Provide the (X, Y) coordinate of the cell's center where the given text is located.  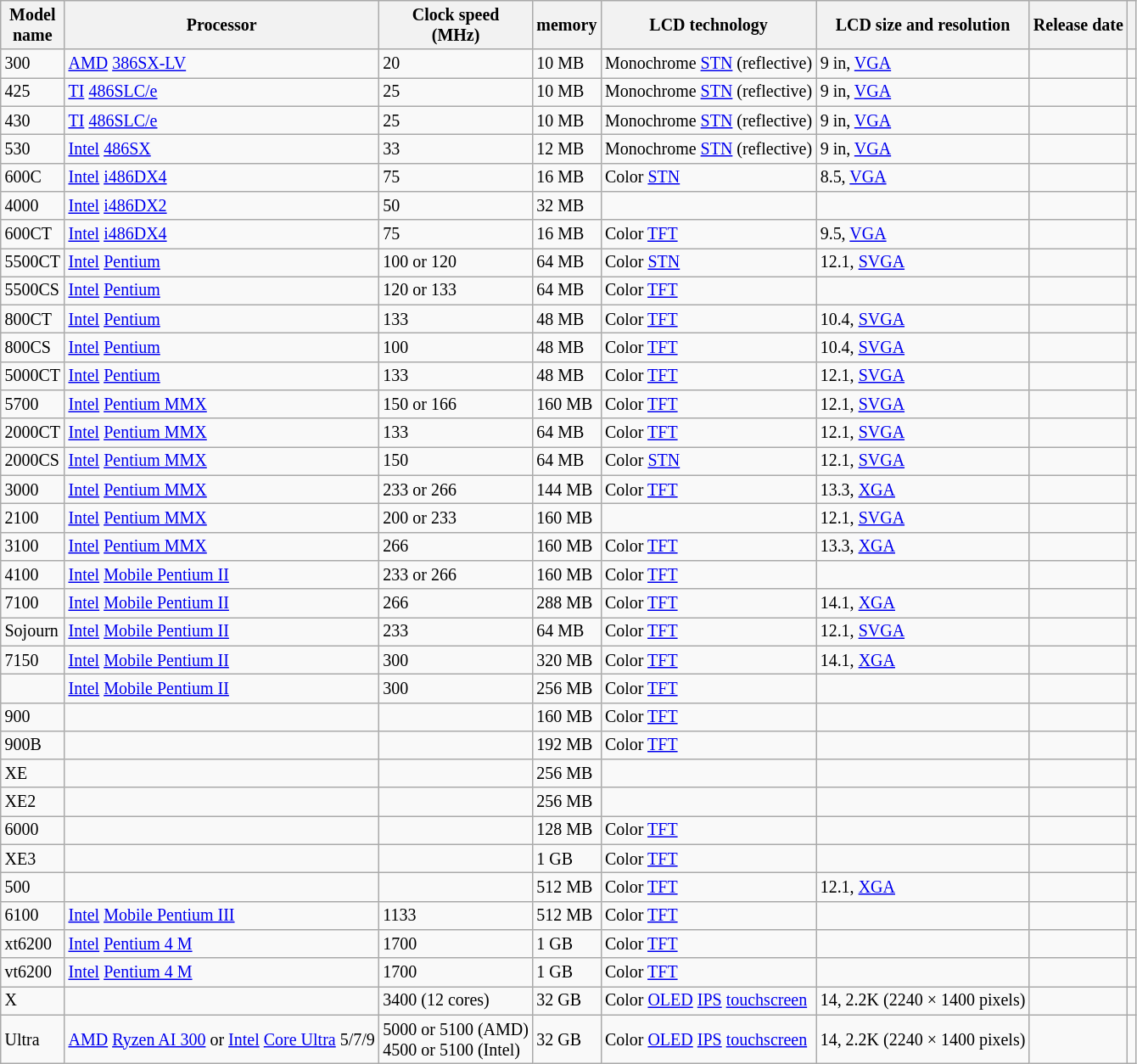
AMD Ryzen AI 300 or Intel Core Ultra 5/7/9 (222, 1039)
900 (32, 716)
192 MB (567, 745)
6100 (32, 916)
5500CT (32, 263)
xt6200 (32, 944)
6000 (32, 830)
2000CT (32, 433)
3400 (12 cores) (456, 1001)
Release date (1078, 25)
800CS (32, 348)
XE (32, 774)
600CT (32, 234)
5500CS (32, 290)
X (32, 1001)
4000 (32, 205)
5700 (32, 404)
Ultra (32, 1039)
128 MB (567, 830)
100 or 120 (456, 263)
1133 (456, 916)
Intel Mobile Pentium III (222, 916)
500 (32, 888)
800CT (32, 319)
8.5, VGA (923, 176)
5000CT (32, 377)
100 (456, 348)
4100 (32, 575)
900B (32, 745)
150 (456, 462)
430 (32, 120)
vt6200 (32, 972)
600C (32, 176)
LCD technology (709, 25)
7150 (32, 660)
memory (567, 25)
3000 (32, 490)
2000CS (32, 462)
33 (456, 149)
530 (32, 149)
12.1, XGA (923, 888)
9.5, VGA (923, 234)
7100 (32, 602)
XE2 (32, 803)
120 or 133 (456, 290)
Modelname (32, 25)
LCD size and resolution (923, 25)
Clock speed(MHz) (456, 25)
50 (456, 205)
2100 (32, 518)
XE3 (32, 859)
5000 or 5100 (AMD)4500 or 5100 (Intel) (456, 1039)
AMD 386SX-LV (222, 64)
Intel i486DX2 (222, 205)
150 or 166 (456, 404)
288 MB (567, 602)
Sojourn (32, 631)
Processor (222, 25)
320 MB (567, 660)
425 (32, 92)
3100 (32, 546)
32 MB (567, 205)
200 or 233 (456, 518)
20 (456, 64)
144 MB (567, 490)
233 (456, 631)
Intel 486SX (222, 149)
12 MB (567, 149)
